Identify which cell holds the provided text, then report its (x, y) central coordinate. 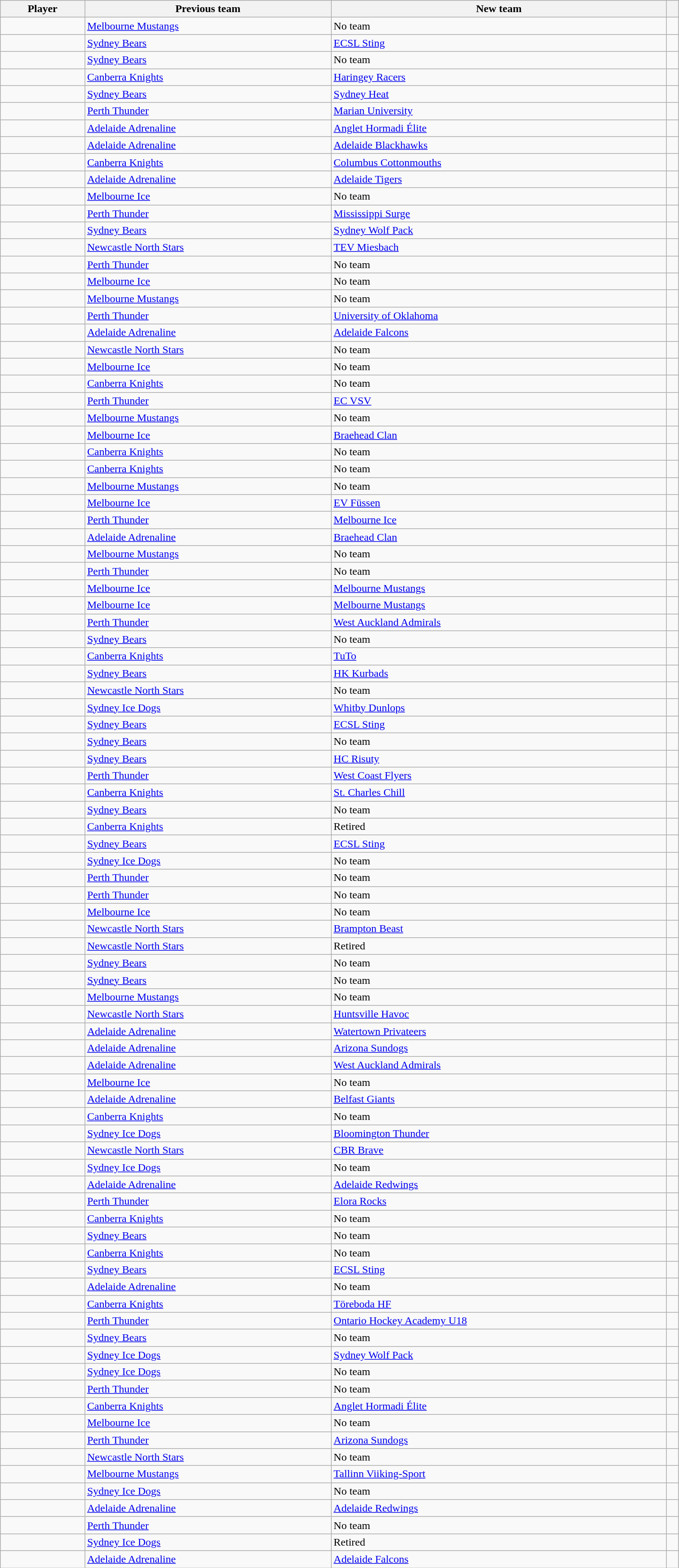
Brampton Beast (499, 929)
Mississippi Surge (499, 214)
Tallinn Viiking-Sport (499, 1474)
Marian University (499, 111)
Töreboda HF (499, 1304)
EC VSV (499, 401)
EV Füssen (499, 503)
West Coast Flyers (499, 776)
Previous team (208, 9)
New team (499, 9)
Adelaide Blackhawks (499, 145)
Sydney Heat (499, 94)
Watertown Privateers (499, 1031)
Belfast Giants (499, 1099)
Player (43, 9)
Adelaide Tigers (499, 179)
Bloomington Thunder (499, 1133)
Haringey Racers (499, 77)
HK Kurbads (499, 673)
Columbus Cottonmouths (499, 162)
Elora Rocks (499, 1201)
Ontario Hockey Academy U18 (499, 1321)
TEV Miesbach (499, 248)
Huntsville Havoc (499, 1014)
TuTo (499, 656)
HC Risuty (499, 759)
St. Charles Chill (499, 793)
CBR Brave (499, 1150)
Whitby Dunlops (499, 707)
University of Oklahoma (499, 316)
